Output the (x, y) coordinate of the center of the cell containing the given text.  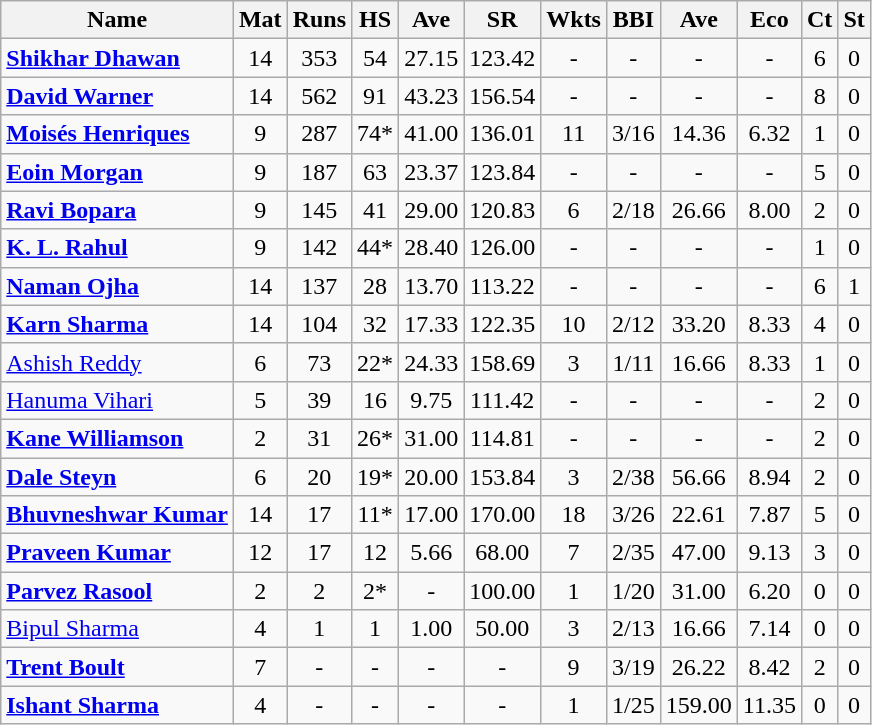
41.00 (432, 134)
8.00 (769, 210)
Ct (819, 20)
Hanuma Vihari (118, 400)
158.69 (502, 362)
17.33 (432, 324)
114.81 (502, 438)
153.84 (502, 477)
73 (319, 362)
1/25 (633, 705)
8 (819, 96)
136.01 (502, 134)
56.66 (698, 477)
Shikhar Dhawan (118, 58)
28.40 (432, 248)
8.94 (769, 477)
Karn Sharma (118, 324)
Naman Ojha (118, 286)
47.00 (698, 553)
2* (376, 591)
22* (376, 362)
St (854, 20)
Ashish Reddy (118, 362)
Praveen Kumar (118, 553)
123.84 (502, 172)
23.37 (432, 172)
111.42 (502, 400)
Ishant Sharma (118, 705)
9.75 (432, 400)
Trent Boult (118, 667)
SR (502, 20)
100.00 (502, 591)
Bhuvneshwar Kumar (118, 515)
17.00 (432, 515)
20 (319, 477)
27.15 (432, 58)
43.23 (432, 96)
33.20 (698, 324)
Runs (319, 20)
187 (319, 172)
Kane Williamson (118, 438)
7.87 (769, 515)
2/12 (633, 324)
113.22 (502, 286)
2/35 (633, 553)
122.35 (502, 324)
50.00 (502, 629)
16 (376, 400)
K. L. Rahul (118, 248)
126.00 (502, 248)
26.22 (698, 667)
123.42 (502, 58)
137 (319, 286)
28 (376, 286)
2/18 (633, 210)
24.33 (432, 362)
David Warner (118, 96)
2/38 (633, 477)
11 (574, 134)
20.00 (432, 477)
Eco (769, 20)
19* (376, 477)
6.20 (769, 591)
11* (376, 515)
3/26 (633, 515)
31 (319, 438)
91 (376, 96)
11.35 (769, 705)
39 (319, 400)
Bipul Sharma (118, 629)
HS (376, 20)
120.83 (502, 210)
156.54 (502, 96)
562 (319, 96)
9.13 (769, 553)
7.14 (769, 629)
10 (574, 324)
29.00 (432, 210)
Parvez Rasool (118, 591)
44* (376, 248)
1/20 (633, 591)
74* (376, 134)
BBI (633, 20)
32 (376, 324)
Eoin Morgan (118, 172)
145 (319, 210)
287 (319, 134)
Mat (260, 20)
Moisés Henriques (118, 134)
14.36 (698, 134)
5.66 (432, 553)
26.66 (698, 210)
1.00 (432, 629)
Name (118, 20)
6.32 (769, 134)
3/16 (633, 134)
22.61 (698, 515)
353 (319, 58)
104 (319, 324)
1/11 (633, 362)
63 (376, 172)
18 (574, 515)
159.00 (698, 705)
170.00 (502, 515)
Dale Steyn (118, 477)
Wkts (574, 20)
8.42 (769, 667)
3/19 (633, 667)
26* (376, 438)
41 (376, 210)
68.00 (502, 553)
142 (319, 248)
Ravi Bopara (118, 210)
2/13 (633, 629)
13.70 (432, 286)
54 (376, 58)
